From the cell containing the given text, extract its center point as [X, Y] coordinate. 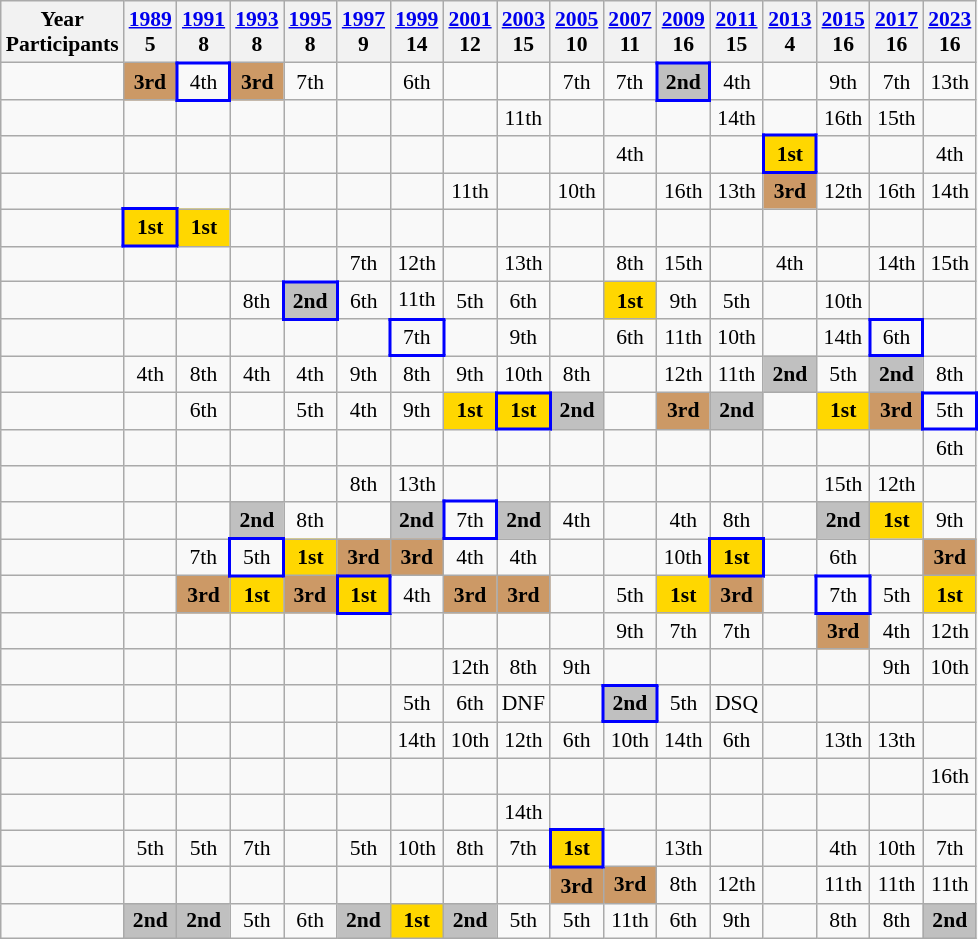
2013 4 [790, 32]
2003 15 [524, 32]
2011 15 [736, 32]
1991 8 [204, 32]
2001 12 [470, 32]
1999 14 [416, 32]
2023 16 [950, 32]
2015 16 [844, 32]
DNF [524, 704]
2009 16 [684, 32]
2005 10 [576, 32]
Year Participants [62, 32]
1989 5 [150, 32]
1997 9 [364, 32]
DSQ [736, 704]
2017 16 [896, 32]
1993 8 [256, 32]
2007 11 [630, 32]
1995 8 [310, 32]
